Provide the (x, y) coordinate of the cell's center where the given text is located.  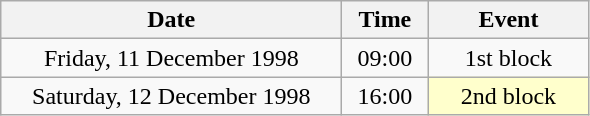
Date (172, 20)
Saturday, 12 December 1998 (172, 96)
Event (508, 20)
Time (385, 20)
1st block (508, 58)
2nd block (508, 96)
09:00 (385, 58)
Friday, 11 December 1998 (172, 58)
16:00 (385, 96)
